Detect which cell encompasses the target text, then output its (X, Y) center coordinate. 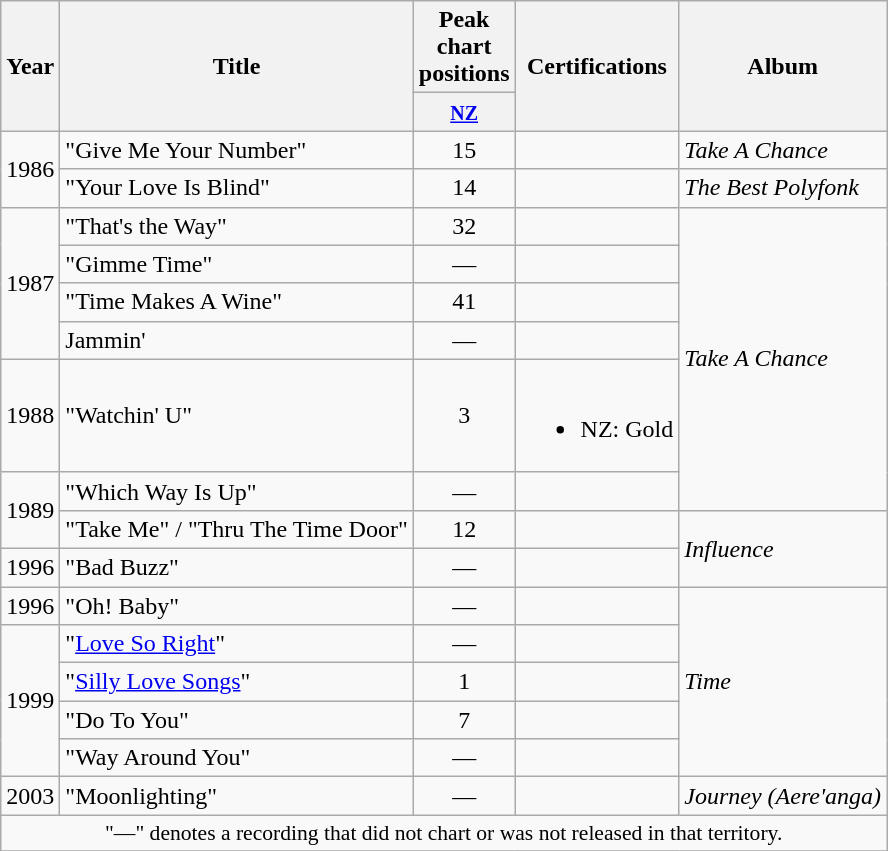
"Way Around You" (236, 758)
Journey (Aere'anga) (783, 796)
41 (464, 302)
"Watchin' U" (236, 416)
Certifications (597, 66)
1989 (30, 510)
"Oh! Baby" (236, 605)
NZ: Gold (597, 416)
1986 (30, 169)
"Do To You" (236, 720)
1999 (30, 701)
"Which Way Is Up" (236, 491)
"—" denotes a recording that did not chart or was not released in that territory. (444, 833)
15 (464, 150)
7 (464, 720)
"Love So Right" (236, 644)
"Your Love Is Blind" (236, 188)
2003 (30, 796)
1988 (30, 416)
1987 (30, 283)
Time (783, 681)
14 (464, 188)
"Silly Love Songs" (236, 682)
Jammin' (236, 340)
"Bad Buzz" (236, 567)
3 (464, 416)
Peak chart positions (464, 47)
NZ (464, 112)
"Time Makes A Wine" (236, 302)
1 (464, 682)
"That's the Way" (236, 226)
"Moonlighting" (236, 796)
Influence (783, 548)
The Best Polyfonk (783, 188)
Album (783, 66)
Year (30, 66)
"Gimme Time" (236, 264)
"Give Me Your Number" (236, 150)
32 (464, 226)
"Take Me" / "Thru The Time Door" (236, 529)
Title (236, 66)
12 (464, 529)
